Scan for the cell matching the given text and deliver its (x, y) coordinate at center. 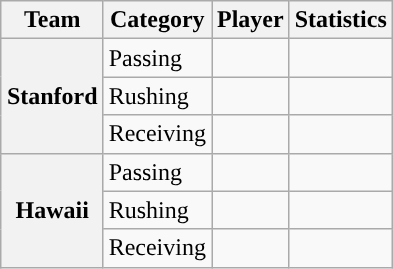
Player (251, 20)
Statistics (340, 20)
Hawaii (52, 210)
Stanford (52, 96)
Team (52, 20)
Category (157, 20)
